Extract the [X, Y] coordinate from the center of the cell holding the provided text.  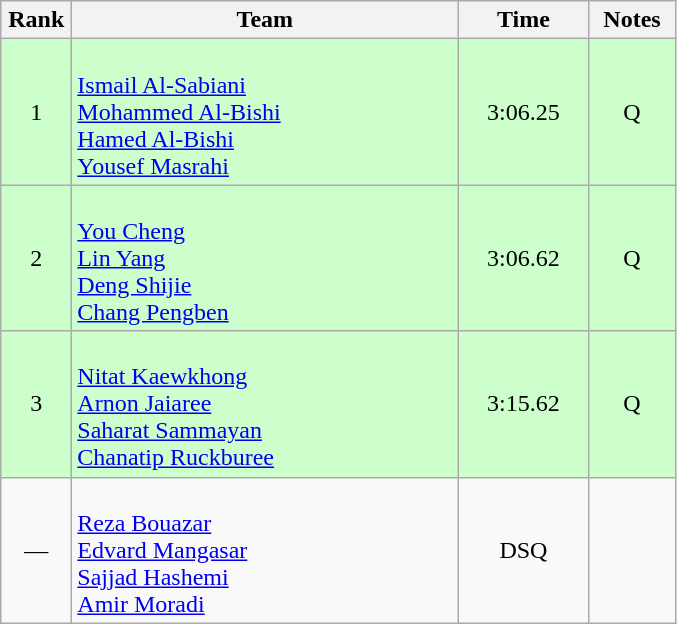
3:06.25 [524, 112]
— [36, 550]
Notes [632, 20]
3 [36, 404]
Nitat KaewkhongArnon JaiareeSaharat SammayanChanatip Ruckburee [265, 404]
3:06.62 [524, 258]
Team [265, 20]
Reza BouazarEdvard MangasarSajjad HashemiAmir Moradi [265, 550]
2 [36, 258]
You ChengLin YangDeng ShijieChang Pengben [265, 258]
1 [36, 112]
Ismail Al-SabianiMohammed Al-BishiHamed Al-BishiYousef Masrahi [265, 112]
Time [524, 20]
3:15.62 [524, 404]
Rank [36, 20]
DSQ [524, 550]
